For the text-containing cell, return its midpoint in (x, y) coordinate format. 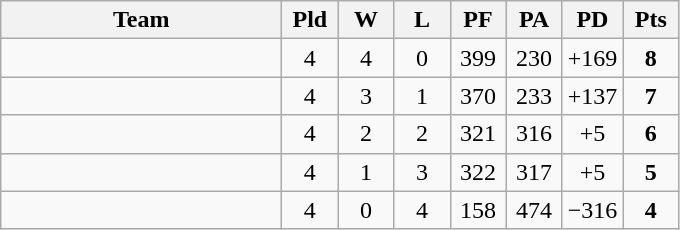
Pld (310, 20)
6 (651, 134)
W (366, 20)
+137 (592, 96)
158 (478, 210)
5 (651, 172)
7 (651, 96)
Team (142, 20)
316 (534, 134)
8 (651, 58)
474 (534, 210)
370 (478, 96)
L (422, 20)
321 (478, 134)
−316 (592, 210)
399 (478, 58)
322 (478, 172)
PD (592, 20)
317 (534, 172)
PA (534, 20)
PF (478, 20)
230 (534, 58)
233 (534, 96)
+169 (592, 58)
Pts (651, 20)
